Capture the cell that displays the provided text and extract its (X, Y) central coordinate. 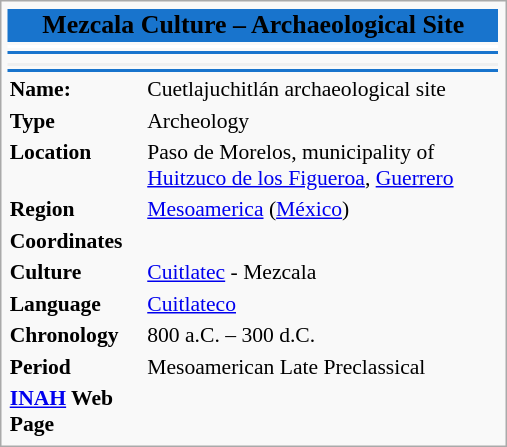
Region (76, 209)
INAH Web Page (76, 411)
Mesoamerican Late Preclassical (322, 366)
Location (76, 165)
Cuitlatec - Mezcala (322, 272)
Type (76, 120)
Mezcala Culture – Archaeological Site (253, 26)
Coordinates (76, 240)
Paso de Morelos, municipality of Huitzuco de los Figueroa, Guerrero (322, 165)
Cuetlajuchitlán archaeological site (322, 89)
Name: (76, 89)
800 a.C. – 300 d.C. (322, 335)
Cuitlateco (322, 303)
Chronology (76, 335)
Period (76, 366)
Mesoamerica (México) (322, 209)
Language (76, 303)
Culture (76, 272)
Archeology (322, 120)
